Output the (X, Y) coordinate of the center of the cell containing the given text.  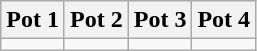
Pot 4 (224, 20)
Pot 2 (96, 20)
Pot 1 (33, 20)
Pot 3 (160, 20)
